Detect which cell encompasses the target text, then output its [X, Y] center coordinate. 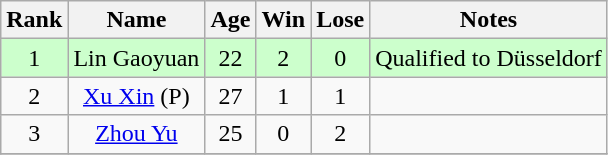
25 [230, 134]
Qualified to Düsseldorf [489, 58]
Win [284, 20]
Lin Gaoyuan [136, 58]
Rank [34, 20]
Zhou Yu [136, 134]
Name [136, 20]
Age [230, 20]
22 [230, 58]
Lose [340, 20]
3 [34, 134]
Notes [489, 20]
Xu Xin (P) [136, 96]
27 [230, 96]
